Find where the given text appears and provide that cell's center as (x, y) coordinate. 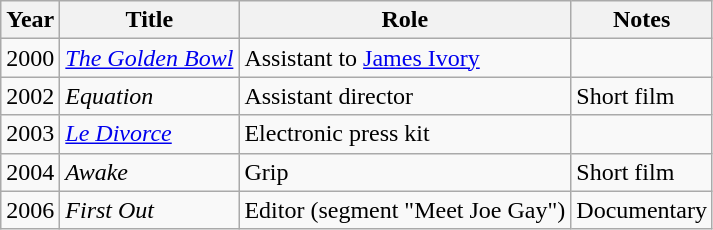
Electronic press kit (405, 134)
Awake (150, 172)
Role (405, 20)
Title (150, 20)
Equation (150, 96)
The Golden Bowl (150, 58)
2006 (30, 210)
Assistant director (405, 96)
2004 (30, 172)
2002 (30, 96)
2003 (30, 134)
Le Divorce (150, 134)
Grip (405, 172)
Documentary (642, 210)
2000 (30, 58)
Editor (segment "Meet Joe Gay") (405, 210)
Notes (642, 20)
Year (30, 20)
Assistant to James Ivory (405, 58)
First Out (150, 210)
